Extract the (x, y) coordinate from the center of the cell holding the provided text.  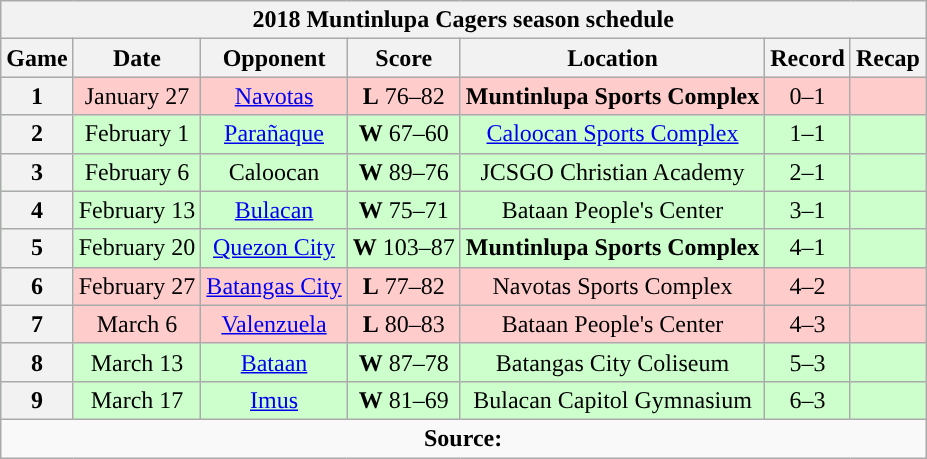
2 (37, 134)
JCSGO Christian Academy (612, 172)
February 1 (137, 134)
3–1 (808, 210)
3 (37, 172)
W 89–76 (404, 172)
February 27 (137, 286)
9 (37, 400)
5 (37, 248)
Caloocan (274, 172)
Navotas Sports Complex (612, 286)
W 103–87 (404, 248)
1 (37, 96)
Recap (888, 58)
W 75–71 (404, 210)
Valenzuela (274, 324)
Location (612, 58)
Date (137, 58)
Bulacan Capitol Gymnasium (612, 400)
W 87–78 (404, 362)
W 67–60 (404, 134)
January 27 (137, 96)
L 80–83 (404, 324)
2018 Muntinlupa Cagers season schedule (464, 20)
February 20 (137, 248)
Bulacan (274, 210)
L 77–82 (404, 286)
2–1 (808, 172)
1–1 (808, 134)
Game (37, 58)
Caloocan Sports Complex (612, 134)
Bataan (274, 362)
March 6 (137, 324)
8 (37, 362)
W 81–69 (404, 400)
February 6 (137, 172)
5–3 (808, 362)
4–3 (808, 324)
6 (37, 286)
0–1 (808, 96)
March 13 (137, 362)
Parañaque (274, 134)
Navotas (274, 96)
4–1 (808, 248)
February 13 (137, 210)
Record (808, 58)
4 (37, 210)
L 76–82 (404, 96)
Imus (274, 400)
4–2 (808, 286)
Quezon City (274, 248)
Batangas City (274, 286)
Batangas City Coliseum (612, 362)
March 17 (137, 400)
6–3 (808, 400)
7 (37, 324)
Score (404, 58)
Opponent (274, 58)
Source: (464, 438)
